Output the (x, y) coordinate of the center of the cell containing the given text.  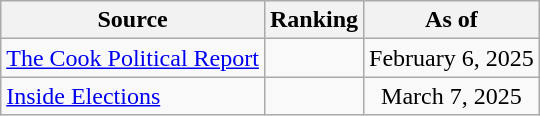
February 6, 2025 (452, 58)
As of (452, 20)
The Cook Political Report (133, 58)
Ranking (314, 20)
March 7, 2025 (452, 96)
Source (133, 20)
Inside Elections (133, 96)
